From the cell containing the given text, extract its center point as [X, Y] coordinate. 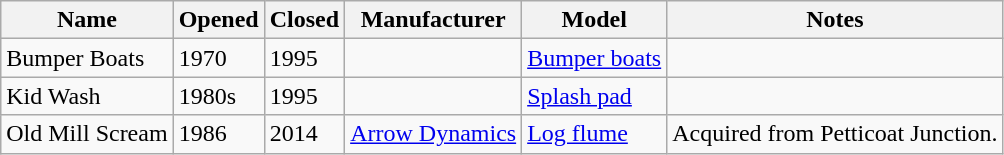
Name [87, 20]
1980s [218, 96]
Bumper Boats [87, 58]
Bumper boats [594, 58]
Acquired from Petticoat Junction. [835, 134]
1986 [218, 134]
Manufacturer [434, 20]
Model [594, 20]
1970 [218, 58]
Opened [218, 20]
Closed [304, 20]
Log flume [594, 134]
2014 [304, 134]
Splash pad [594, 96]
Notes [835, 20]
Arrow Dynamics [434, 134]
Kid Wash [87, 96]
Old Mill Scream [87, 134]
